Locate the cell with the specified text and output its [X, Y] center coordinate. 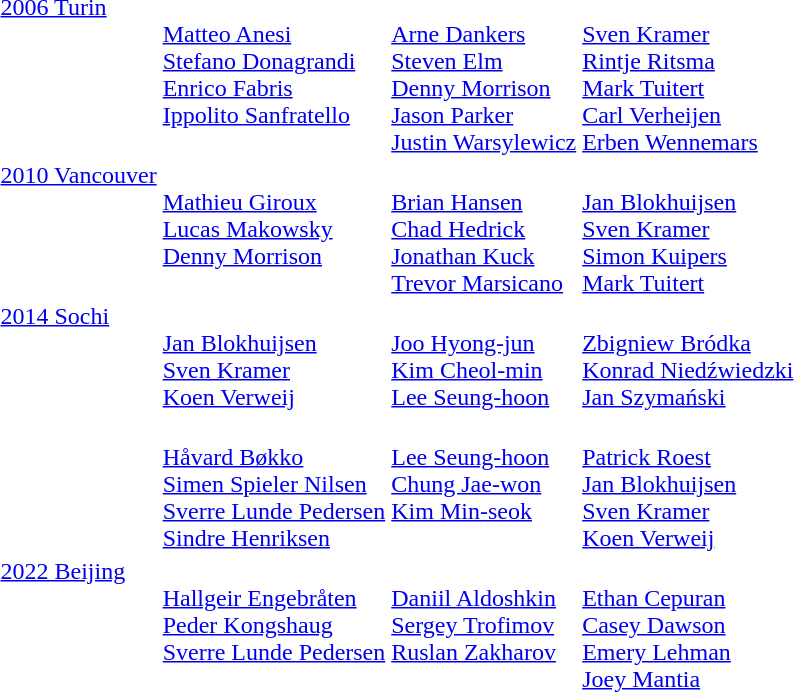
Joo Hyong-junKim Cheol-minLee Seung-hoon [484, 356]
Mathieu GirouxLucas MakowskyDenny Morrison [274, 229]
Brian HansenChad HedrickJonathan KuckTrevor Marsicano [484, 229]
Jan BlokhuijsenSven KramerKoen Verweij [274, 356]
Lee Seung-hoonChung Jae-wonKim Min-seok [484, 484]
Håvard BøkkoSimen Spieler NilsenSverre Lunde PedersenSindre Henriksen [274, 484]
